Identify which cell holds the provided text, then report its (X, Y) central coordinate. 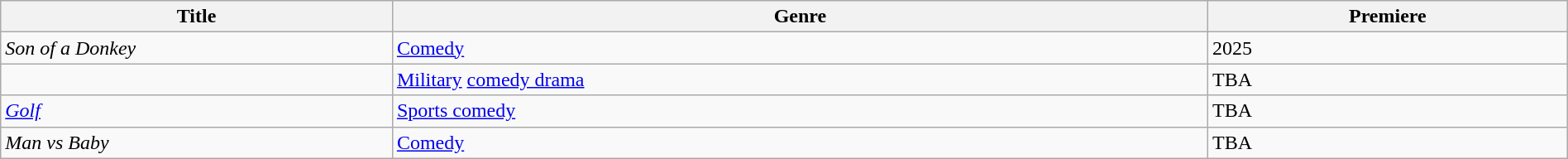
Man vs Baby (197, 142)
Military comedy drama (800, 79)
2025 (1388, 48)
Sports comedy (800, 111)
Title (197, 17)
Golf (197, 111)
Premiere (1388, 17)
Son of a Donkey (197, 48)
Genre (800, 17)
